Detect which cell encompasses the target text, then output its (X, Y) center coordinate. 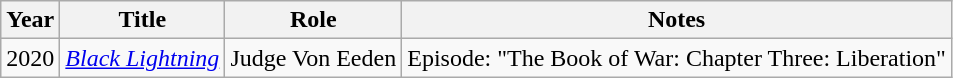
Notes (677, 20)
Judge Von Eeden (314, 58)
Title (142, 20)
2020 (30, 58)
Black Lightning (142, 58)
Episode: "The Book of War: Chapter Three: Liberation" (677, 58)
Year (30, 20)
Role (314, 20)
